Output the (X, Y) coordinate of the center of the cell containing the given text.  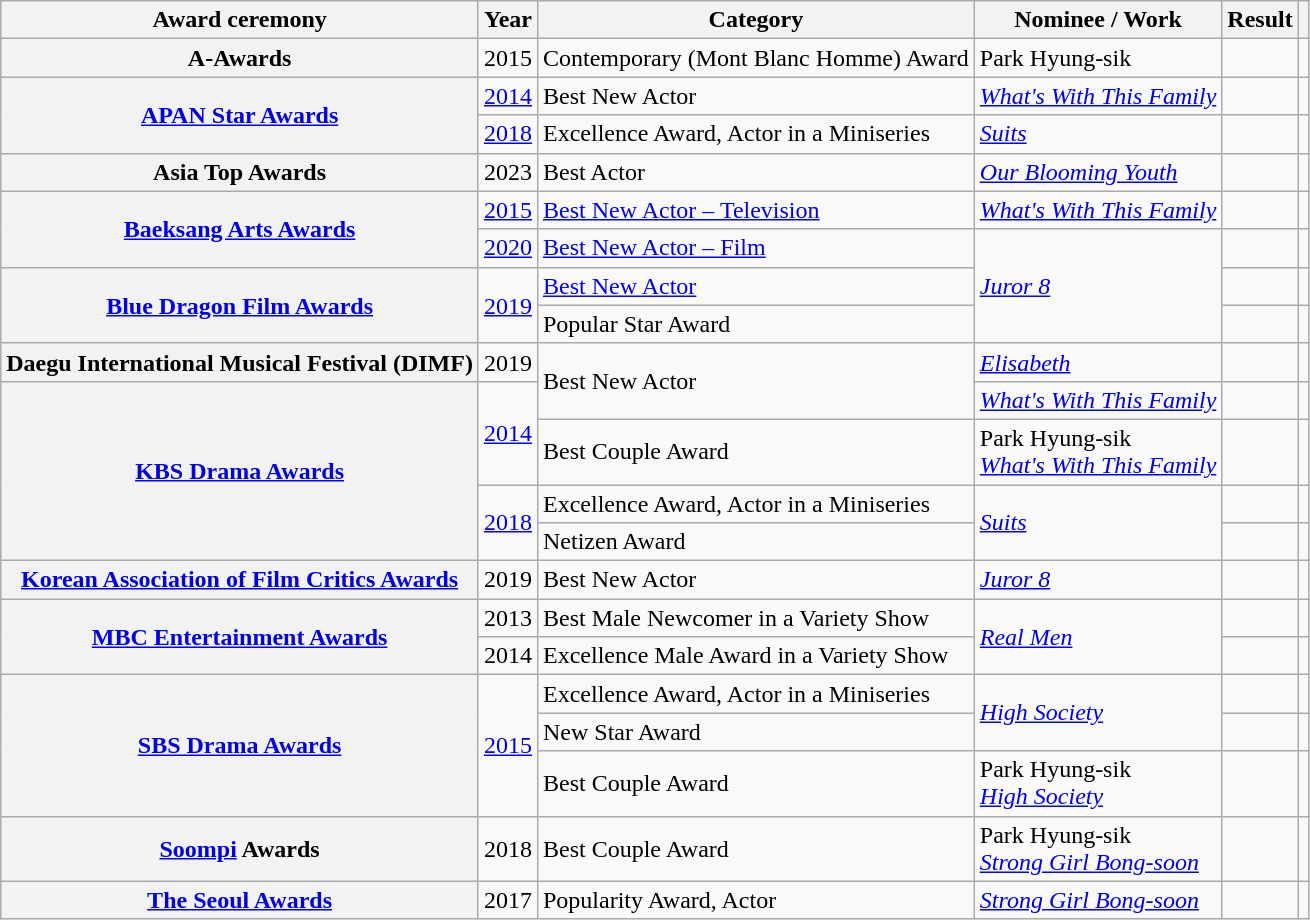
Best Actor (756, 172)
2020 (508, 248)
Best Male Newcomer in a Variety Show (756, 618)
Popularity Award, Actor (756, 900)
Our Blooming Youth (1098, 172)
Baeksang Arts Awards (240, 229)
Best New Actor – Television (756, 210)
Asia Top Awards (240, 172)
KBS Drama Awards (240, 470)
The Seoul Awards (240, 900)
Year (508, 20)
Elisabeth (1098, 362)
Soompi Awards (240, 848)
Real Men (1098, 637)
Award ceremony (240, 20)
Result (1260, 20)
Park Hyung-sik What's With This Family (1098, 452)
Blue Dragon Film Awards (240, 305)
Park Hyung-sik High Society (1098, 784)
High Society (1098, 713)
Nominee / Work (1098, 20)
Park Hyung-sik (1098, 58)
New Star Award (756, 732)
A-Awards (240, 58)
Daegu International Musical Festival (DIMF) (240, 362)
Strong Girl Bong-soon (1098, 900)
Netizen Award (756, 542)
2017 (508, 900)
MBC Entertainment Awards (240, 637)
Park Hyung-sik Strong Girl Bong-soon (1098, 848)
2023 (508, 172)
Popular Star Award (756, 324)
2013 (508, 618)
APAN Star Awards (240, 115)
Category (756, 20)
SBS Drama Awards (240, 746)
Korean Association of Film Critics Awards (240, 580)
Excellence Male Award in a Variety Show (756, 656)
Contemporary (Mont Blanc Homme) Award (756, 58)
Best New Actor – Film (756, 248)
